For the text-containing cell, return its midpoint in [x, y] coordinate format. 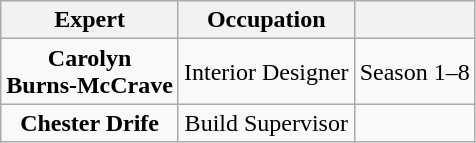
Build Supervisor [266, 123]
Chester Drife [90, 123]
Interior Designer [266, 72]
CarolynBurns-McCrave [90, 72]
Expert [90, 20]
Occupation [266, 20]
Season 1–8 [414, 72]
